Output the [X, Y] coordinate of the center of the cell containing the given text.  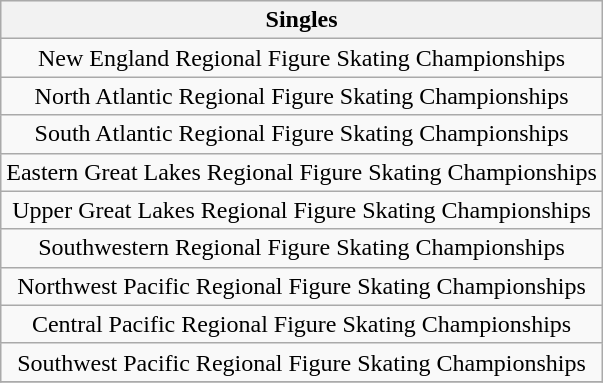
Upper Great Lakes Regional Figure Skating Championships [302, 210]
Eastern Great Lakes Regional Figure Skating Championships [302, 172]
North Atlantic Regional Figure Skating Championships [302, 96]
New England Regional Figure Skating Championships [302, 58]
Central Pacific Regional Figure Skating Championships [302, 324]
South Atlantic Regional Figure Skating Championships [302, 134]
Singles [302, 20]
Southwest Pacific Regional Figure Skating Championships [302, 362]
Northwest Pacific Regional Figure Skating Championships [302, 286]
Southwestern Regional Figure Skating Championships [302, 248]
